From the cell containing the given text, extract its center point as (x, y) coordinate. 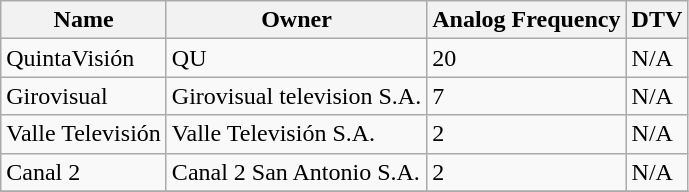
Canal 2 (84, 172)
7 (526, 96)
Valle Televisión S.A. (296, 134)
Analog Frequency (526, 20)
Girovisual (84, 96)
Girovisual television S.A. (296, 96)
DTV (657, 20)
Owner (296, 20)
Canal 2 San Antonio S.A. (296, 172)
QuintaVisión (84, 58)
QU (296, 58)
Name (84, 20)
20 (526, 58)
Valle Televisión (84, 134)
